Capture the cell that displays the provided text and extract its [X, Y] central coordinate. 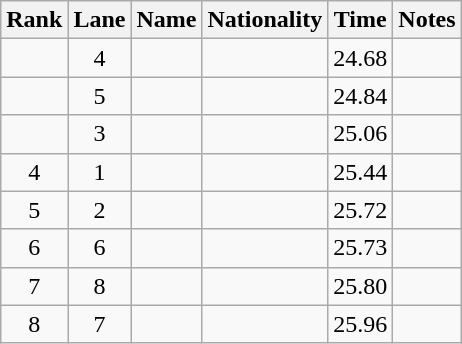
Time [360, 20]
Nationality [265, 20]
25.80 [360, 286]
24.68 [360, 58]
Lane [100, 20]
2 [100, 210]
25.96 [360, 324]
Notes [427, 20]
25.72 [360, 210]
Name [166, 20]
Rank [34, 20]
25.73 [360, 248]
1 [100, 172]
3 [100, 134]
25.06 [360, 134]
25.44 [360, 172]
24.84 [360, 96]
